Return the [X, Y] coordinate for the center point of the cell that contains the specified text.  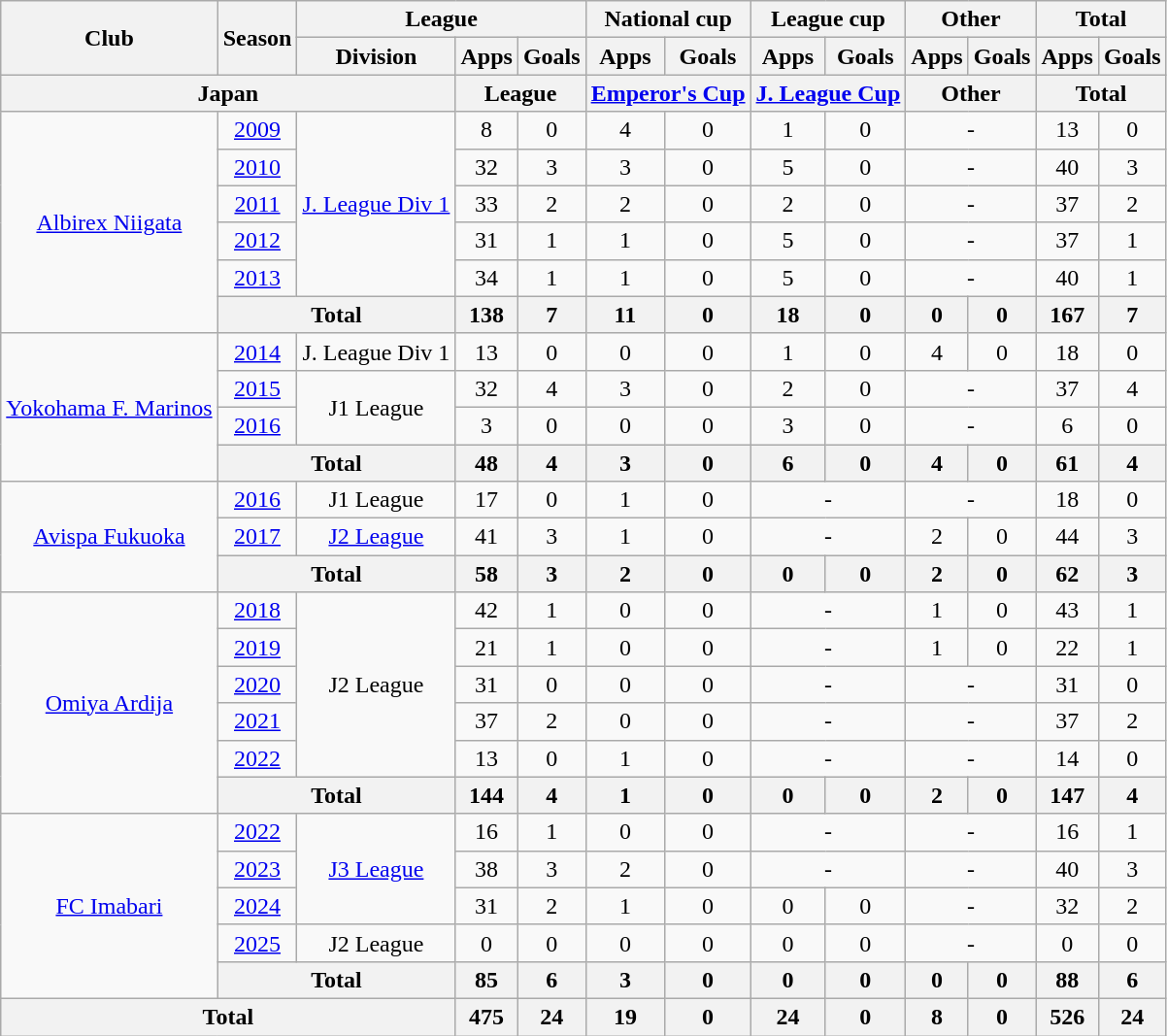
2012 [257, 241]
Avispa Fukuoka [109, 537]
2021 [257, 721]
88 [1067, 980]
58 [486, 574]
147 [1067, 795]
J. League Cup [828, 93]
38 [486, 869]
2018 [257, 611]
Omiya Ardija [109, 703]
19 [625, 1017]
FC Imabari [109, 906]
61 [1067, 463]
85 [486, 980]
Emperor's Cup [668, 93]
526 [1067, 1017]
17 [486, 500]
33 [486, 204]
Albirex Niigata [109, 222]
475 [486, 1017]
2023 [257, 869]
2010 [257, 167]
2014 [257, 351]
44 [1067, 537]
2015 [257, 388]
21 [486, 648]
2020 [257, 685]
43 [1067, 611]
Season [257, 38]
34 [486, 278]
2024 [257, 906]
2013 [257, 278]
144 [486, 795]
2009 [257, 130]
62 [1067, 574]
Division [377, 56]
J3 League [377, 869]
14 [1067, 758]
2025 [257, 943]
Yokohama F. Marinos [109, 407]
National cup [668, 19]
48 [486, 463]
League cup [828, 19]
42 [486, 611]
11 [625, 315]
22 [1067, 648]
167 [1067, 315]
2017 [257, 537]
Japan [228, 93]
41 [486, 537]
Club [109, 38]
2019 [257, 648]
2011 [257, 204]
138 [486, 315]
